Identify which cell holds the provided text, then report its [X, Y] central coordinate. 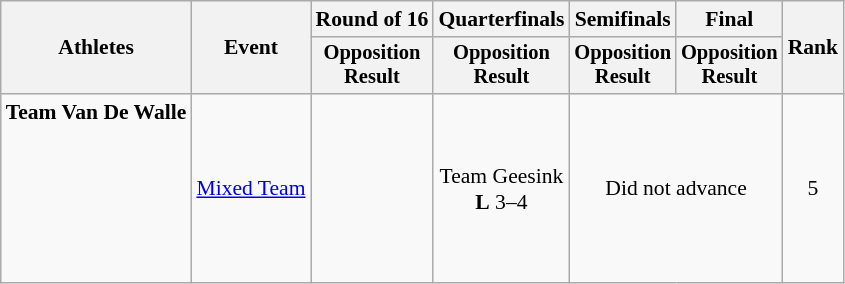
Event [250, 48]
Semifinals [622, 19]
5 [814, 188]
Athletes [96, 48]
Mixed Team [250, 188]
Rank [814, 48]
Team Van De Walle [96, 188]
Final [730, 19]
Team GeesinkL 3–4 [501, 188]
Did not advance [676, 188]
Quarterfinals [501, 19]
Round of 16 [372, 19]
